Identify which cell holds the provided text, then report its (x, y) central coordinate. 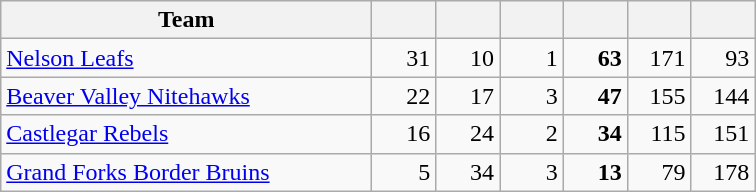
63 (595, 58)
16 (404, 134)
151 (723, 134)
24 (468, 134)
22 (404, 96)
144 (723, 96)
155 (659, 96)
Nelson Leafs (186, 58)
1 (532, 58)
115 (659, 134)
5 (404, 172)
Team (186, 20)
47 (595, 96)
17 (468, 96)
13 (595, 172)
Grand Forks Border Bruins (186, 172)
2 (532, 134)
171 (659, 58)
Beaver Valley Nitehawks (186, 96)
31 (404, 58)
93 (723, 58)
10 (468, 58)
Castlegar Rebels (186, 134)
79 (659, 172)
178 (723, 172)
